Locate the cell with the specified text and output its (x, y) center coordinate. 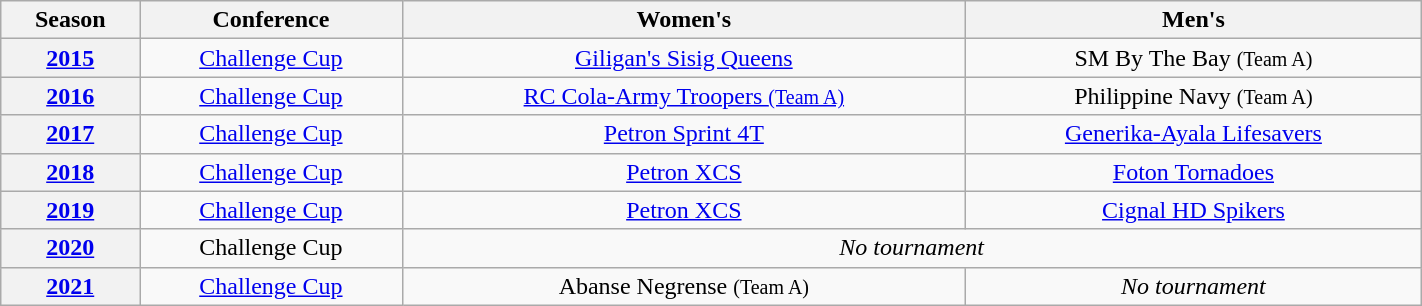
RC Cola-Army Troopers (Team A) (684, 96)
2020 (70, 248)
Men's (1194, 20)
2015 (70, 58)
2016 (70, 96)
2021 (70, 286)
Petron Sprint 4T (684, 134)
Women's (684, 20)
2017 (70, 134)
Philippine Navy (Team A) (1194, 96)
2019 (70, 210)
Conference (271, 20)
2018 (70, 172)
Generika-Ayala Lifesavers (1194, 134)
Abanse Negrense (Team A) (684, 286)
Cignal HD Spikers (1194, 210)
Season (70, 20)
Foton Tornadoes (1194, 172)
SM By The Bay (Team A) (1194, 58)
Giligan's Sisig Queens (684, 58)
